Return [X, Y] of the center of cell containing provided text 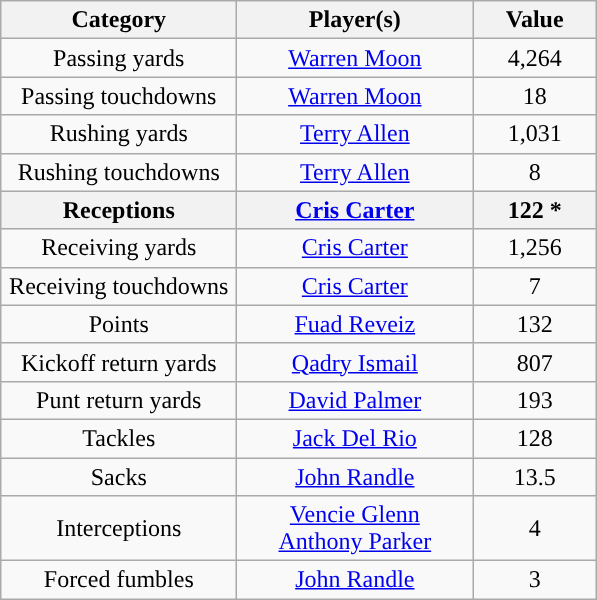
David Palmer [355, 400]
Sacks [119, 477]
Jack Del Rio [355, 438]
Tackles [119, 438]
Fuad Reveiz [355, 324]
122 * [535, 210]
128 [535, 438]
Punt return yards [119, 400]
1,031 [535, 134]
8 [535, 172]
13.5 [535, 477]
4 [535, 528]
Passing touchdowns [119, 96]
Receiving yards [119, 248]
Player(s) [355, 20]
Interceptions [119, 528]
Forced fumbles [119, 580]
Kickoff return yards [119, 362]
Vencie Glenn Anthony Parker [355, 528]
Receiving touchdowns [119, 286]
Passing yards [119, 58]
807 [535, 362]
1,256 [535, 248]
Receptions [119, 210]
Value [535, 20]
Rushing yards [119, 134]
3 [535, 580]
4,264 [535, 58]
Qadry Ismail [355, 362]
132 [535, 324]
7 [535, 286]
Category [119, 20]
18 [535, 96]
193 [535, 400]
Points [119, 324]
Rushing touchdowns [119, 172]
